Scan for the cell matching the given text and deliver its [x, y] coordinate at center. 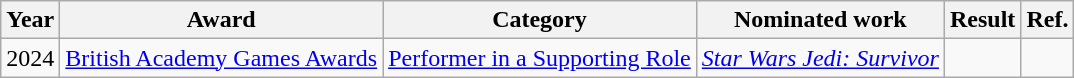
2024 [30, 58]
Result [982, 20]
Award [222, 20]
Category [540, 20]
Nominated work [820, 20]
British Academy Games Awards [222, 58]
Ref. [1048, 20]
Star Wars Jedi: Survivor [820, 58]
Performer in a Supporting Role [540, 58]
Year [30, 20]
